Return the (X, Y) coordinate for the center point of the cell that contains the specified text.  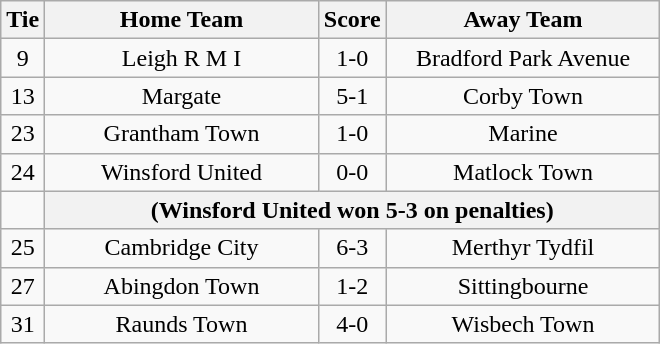
4-0 (352, 324)
Away Team (523, 20)
24 (23, 172)
6-3 (352, 248)
31 (23, 324)
Marine (523, 134)
1-2 (352, 286)
23 (23, 134)
(Winsford United won 5-3 on penalties) (352, 210)
Margate (182, 96)
Wisbech Town (523, 324)
Tie (23, 20)
Bradford Park Avenue (523, 58)
Corby Town (523, 96)
Raunds Town (182, 324)
Merthyr Tydfil (523, 248)
9 (23, 58)
Grantham Town (182, 134)
Home Team (182, 20)
Sittingbourne (523, 286)
5-1 (352, 96)
Cambridge City (182, 248)
13 (23, 96)
Leigh R M I (182, 58)
25 (23, 248)
0-0 (352, 172)
Winsford United (182, 172)
27 (23, 286)
Score (352, 20)
Abingdon Town (182, 286)
Matlock Town (523, 172)
